Provide the (x, y) coordinate of the cell's center where the given text is located.  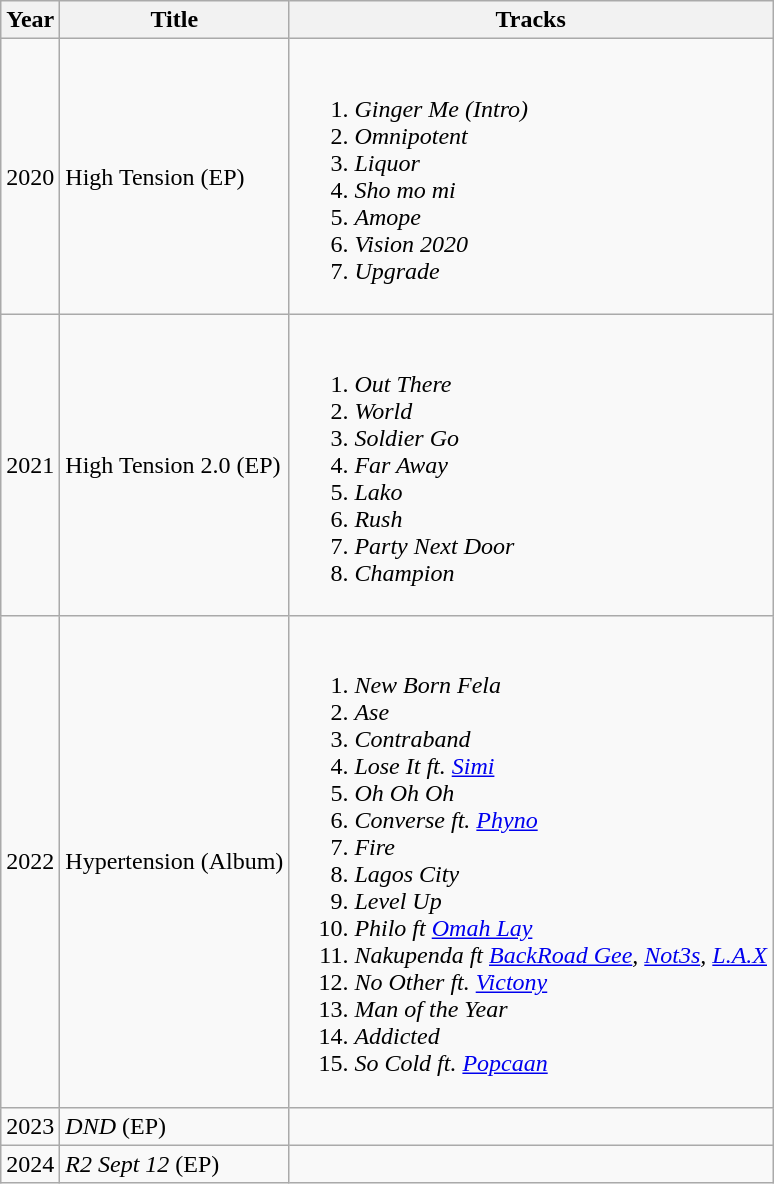
2021 (30, 465)
Hypertension (Album) (174, 862)
Title (174, 20)
2020 (30, 176)
High Tension (EP) (174, 176)
DND (EP) (174, 1126)
2023 (30, 1126)
R2 Sept 12 (EP) (174, 1164)
Ginger Me (Intro)OmnipotentLiquorSho mo miAmopeVision 2020Upgrade (531, 176)
Year (30, 20)
Out ThereWorldSoldier GoFar AwayLakoRushParty Next DoorChampion (531, 465)
2022 (30, 862)
High Tension 2.0 (EP) (174, 465)
Tracks (531, 20)
2024 (30, 1164)
